Return (X, Y) of the center of cell containing provided text 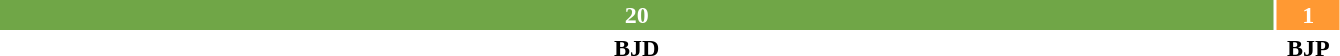
1 (1308, 15)
20 (637, 15)
